Output the [x, y] coordinate of the center of the cell containing the given text.  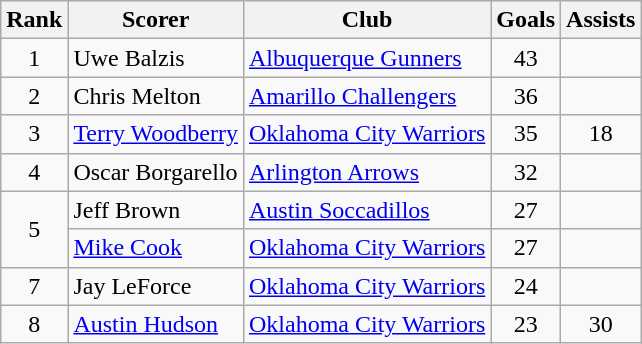
23 [526, 324]
24 [526, 286]
Mike Cook [156, 248]
Arlington Arrows [366, 172]
Austin Hudson [156, 324]
Jeff Brown [156, 210]
Club [366, 20]
Albuquerque Gunners [366, 58]
Jay LeForce [156, 286]
32 [526, 172]
2 [34, 96]
1 [34, 58]
Austin Soccadillos [366, 210]
5 [34, 229]
7 [34, 286]
3 [34, 134]
35 [526, 134]
36 [526, 96]
Uwe Balzis [156, 58]
Oscar Borgarello [156, 172]
Scorer [156, 20]
Terry Woodberry [156, 134]
8 [34, 324]
43 [526, 58]
Amarillo Challengers [366, 96]
30 [601, 324]
4 [34, 172]
18 [601, 134]
Rank [34, 20]
Chris Melton [156, 96]
Assists [601, 20]
Goals [526, 20]
